Identify which cell holds the provided text, then report its (x, y) central coordinate. 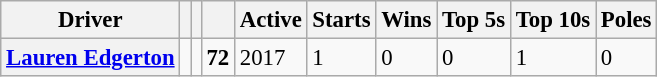
2017 (270, 58)
Lauren Edgerton (90, 58)
Starts (342, 20)
Wins (406, 20)
Top 10s (552, 20)
Top 5s (474, 20)
Poles (626, 20)
Driver (90, 20)
Active (270, 20)
72 (218, 58)
